Detect which cell encompasses the target text, then output its [X, Y] center coordinate. 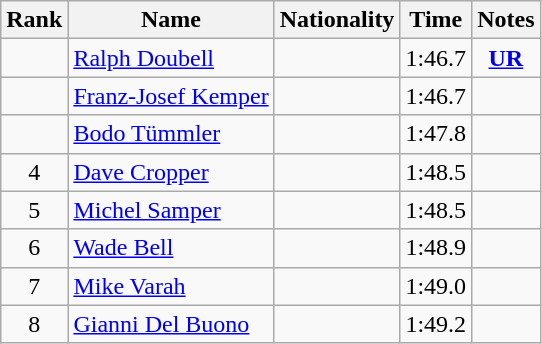
1:47.8 [436, 134]
Nationality [337, 20]
Mike Varah [171, 286]
Dave Cropper [171, 172]
Rank [34, 20]
Bodo Tümmler [171, 134]
Ralph Doubell [171, 58]
4 [34, 172]
Gianni Del Buono [171, 324]
8 [34, 324]
6 [34, 248]
Wade Bell [171, 248]
1:49.2 [436, 324]
1:48.9 [436, 248]
Michel Samper [171, 210]
Name [171, 20]
Time [436, 20]
UR [506, 58]
7 [34, 286]
Franz-Josef Kemper [171, 96]
5 [34, 210]
1:49.0 [436, 286]
Notes [506, 20]
